Provide the [X, Y] coordinate of the cell's center where the given text is located.  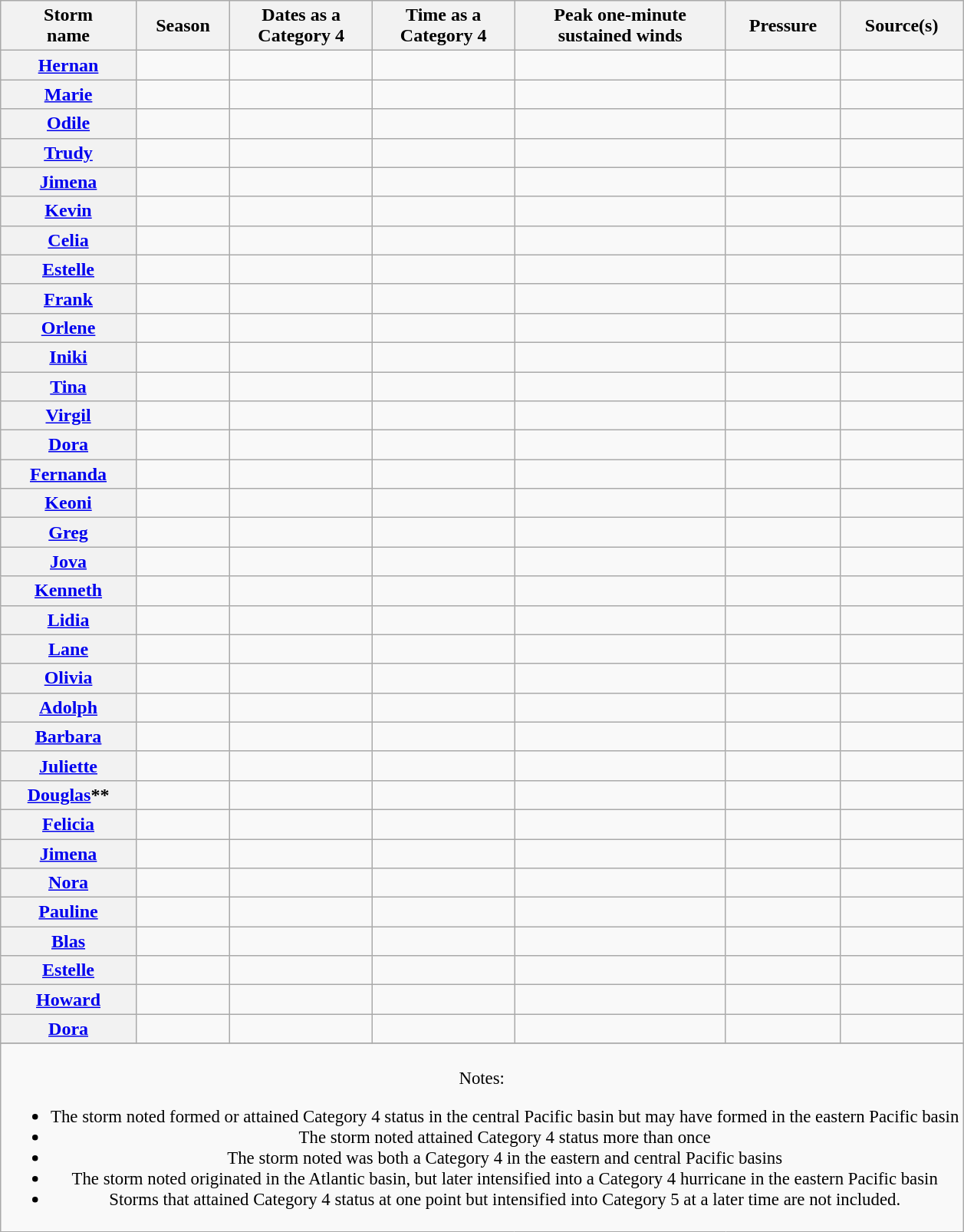
Iniki [69, 357]
Greg [69, 532]
Pauline [69, 912]
Adolph [69, 707]
Marie [69, 94]
Lidia [69, 620]
Douglas** [69, 795]
Time as aCategory 4 [443, 26]
Trudy [69, 153]
Howard [69, 1000]
Blas [69, 941]
Celia [69, 240]
Hernan [69, 65]
Kevin [69, 211]
Odile [69, 124]
Jova [69, 562]
Fernanda [69, 474]
Source(s) [902, 26]
Season [183, 26]
Felicia [69, 824]
Lane [69, 649]
Orlene [69, 328]
Kenneth [69, 591]
Peak one-minutesustained winds [620, 26]
Tina [69, 386]
Virgil [69, 416]
Nora [69, 883]
Pressure [782, 26]
Frank [69, 298]
Olivia [69, 678]
Keoni [69, 503]
Barbara [69, 736]
Juliette [69, 766]
Stormname [69, 26]
Dates as aCategory 4 [301, 26]
